For the text-containing cell, return its midpoint in (x, y) coordinate format. 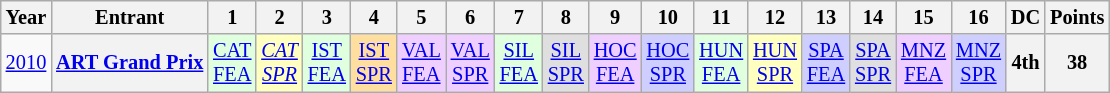
4 (374, 17)
Year (26, 17)
6 (470, 17)
Entrant (130, 17)
14 (873, 17)
9 (616, 17)
8 (566, 17)
ART Grand Prix (130, 63)
CATSPR (279, 63)
ISTSPR (374, 63)
DC (1026, 17)
SPASPR (873, 63)
VALSPR (470, 63)
HOCSPR (668, 63)
16 (978, 17)
HUNSPR (775, 63)
MNZFEA (924, 63)
CATFEA (232, 63)
3 (327, 17)
10 (668, 17)
2 (279, 17)
15 (924, 17)
Points (1077, 17)
ISTFEA (327, 63)
MNZSPR (978, 63)
13 (826, 17)
1 (232, 17)
2010 (26, 63)
SILFEA (519, 63)
VALFEA (422, 63)
HUNFEA (721, 63)
11 (721, 17)
38 (1077, 63)
12 (775, 17)
7 (519, 17)
4th (1026, 63)
SPAFEA (826, 63)
SILSPR (566, 63)
5 (422, 17)
HOCFEA (616, 63)
